Locate the cell with the specified text and output its [x, y] center coordinate. 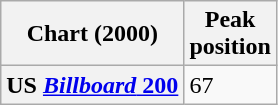
Peakposition [230, 34]
67 [230, 85]
Chart (2000) [92, 34]
US Billboard 200 [92, 85]
